From the cell containing the given text, extract its center point as (X, Y) coordinate. 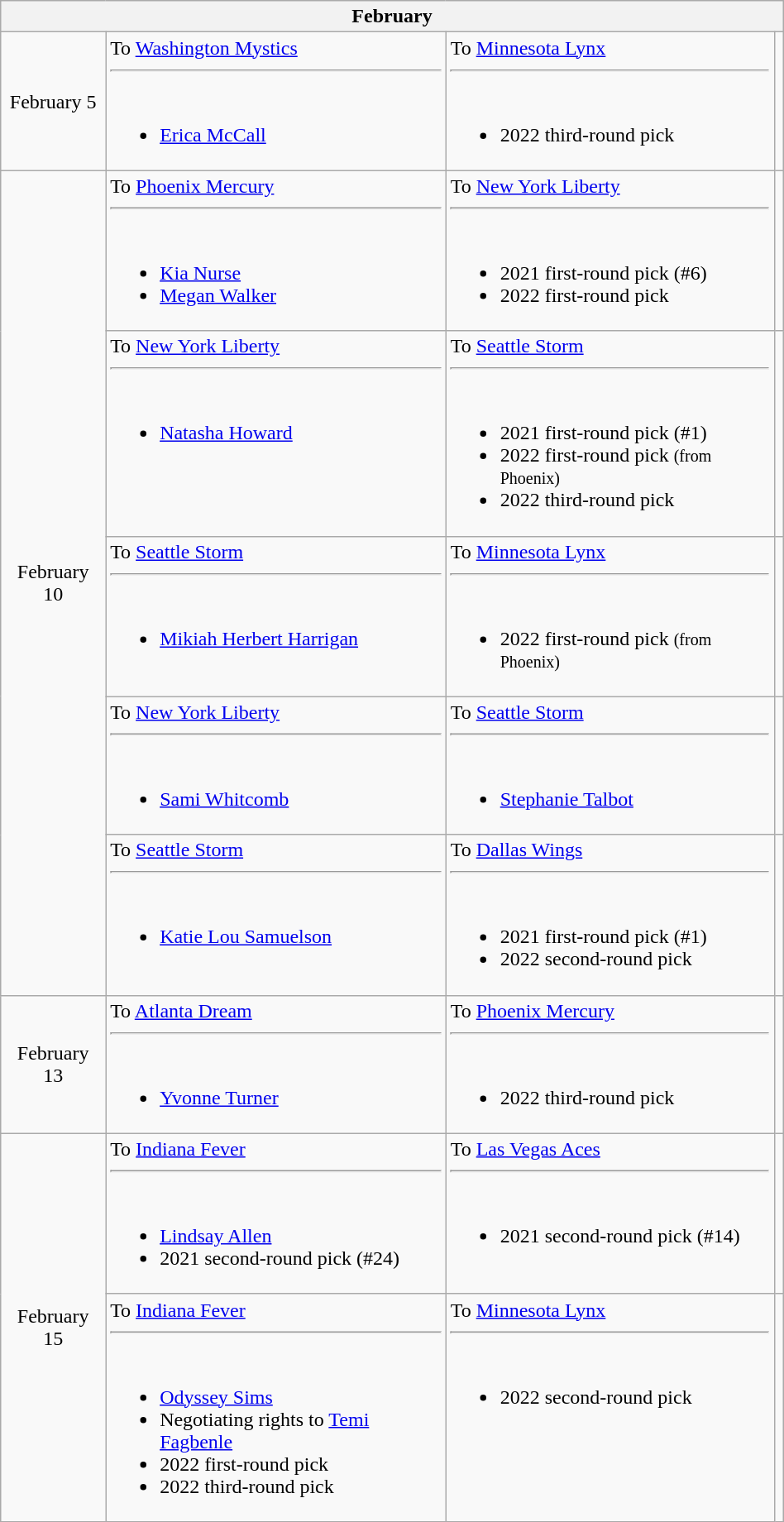
To New York Liberty Sami Whitcomb (276, 766)
To Seattle Storm Katie Lou Samuelson (276, 915)
February 10 (53, 582)
To Dallas Wings2021 first-round pick (#1)2022 second-round pick (610, 915)
February 5 (53, 101)
To New York Liberty Natasha Howard (276, 433)
February 15 (53, 1327)
To Indiana Fever Lindsay Allen2021 second-round pick (#24) (276, 1213)
To Las Vegas Aces2021 second-round pick (#14) (610, 1213)
February 13 (53, 1064)
To Seattle Storm Stephanie Talbot (610, 766)
To Phoenix Mercury Kia Nurse Megan Walker (276, 251)
To Washington Mystics Erica McCall (276, 101)
To Phoenix Mercury2022 third-round pick (610, 1064)
To Atlanta Dream Yvonne Turner (276, 1064)
To Indiana Fever Odyssey SimsNegotiating rights to Temi Fagbenle2022 first-round pick2022 third-round pick (276, 1408)
To Seattle Storm2021 first-round pick (#1)2022 first-round pick (from Phoenix)2022 third-round pick (610, 433)
To Minnesota Lynx2022 first-round pick (from Phoenix) (610, 616)
To Seattle Storm Mikiah Herbert Harrigan (276, 616)
To Minnesota Lynx2022 second-round pick (610, 1408)
To Minnesota Lynx2022 third-round pick (610, 101)
February (392, 17)
To New York Liberty2021 first-round pick (#6)2022 first-round pick (610, 251)
